Extract the [X, Y] coordinate from the center of the cell holding the provided text.  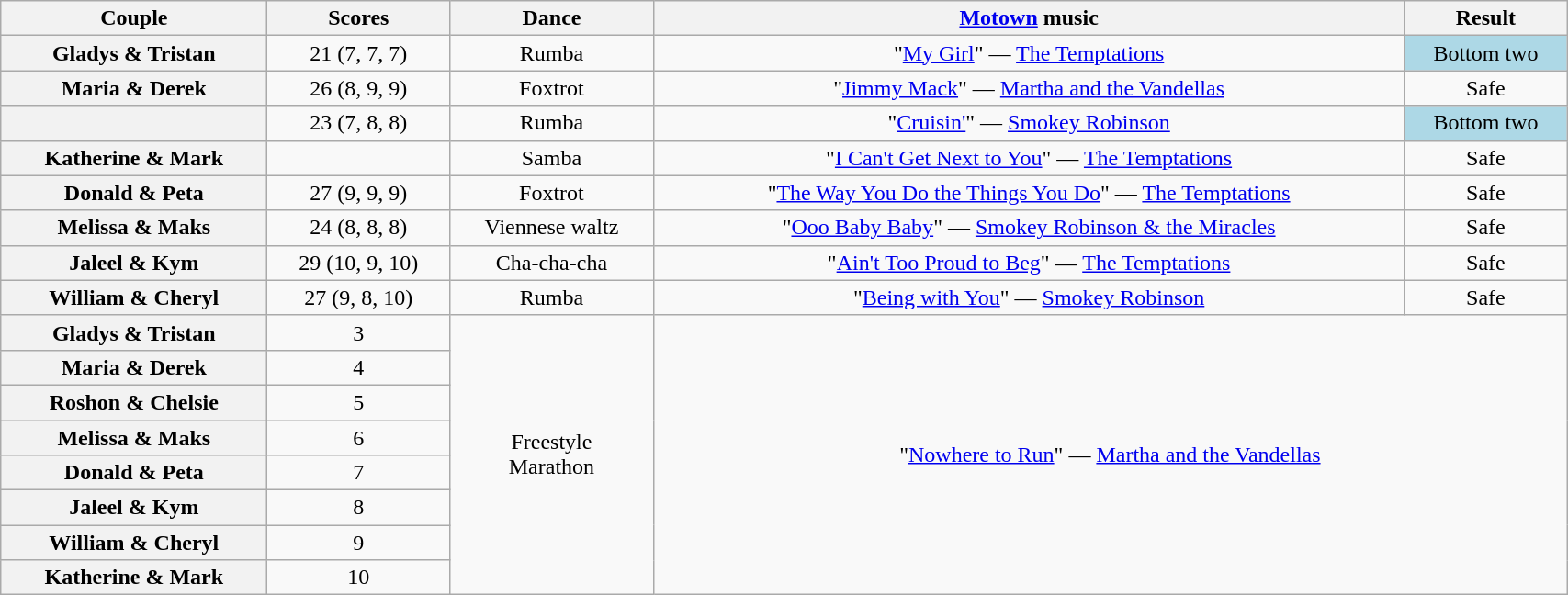
Result [1485, 18]
Samba [551, 158]
"Nowhere to Run" — Martha and the Vandellas [1110, 455]
"Jimmy Mack" — Martha and the Vandellas [1029, 88]
27 (9, 9, 9) [358, 193]
"My Girl" — The Temptations [1029, 53]
23 (7, 8, 8) [358, 123]
"Being with You" — Smokey Robinson [1029, 297]
Scores [358, 18]
"I Can't Get Next to You" — The Temptations [1029, 158]
Motown music [1029, 18]
"Ain't Too Proud to Beg" — The Temptations [1029, 263]
3 [358, 332]
Cha-cha-cha [551, 263]
"The Way You Do the Things You Do" — The Temptations [1029, 193]
6 [358, 438]
21 (7, 7, 7) [358, 53]
8 [358, 508]
9 [358, 543]
29 (10, 9, 10) [358, 263]
5 [358, 402]
Couple [134, 18]
Dance [551, 18]
Viennese waltz [551, 228]
26 (8, 9, 9) [358, 88]
7 [358, 473]
FreestyleMarathon [551, 455]
"Cruisin'" — Smokey Robinson [1029, 123]
Roshon & Chelsie [134, 402]
4 [358, 367]
"Ooo Baby Baby" — Smokey Robinson & the Miracles [1029, 228]
27 (9, 8, 10) [358, 297]
10 [358, 578]
24 (8, 8, 8) [358, 228]
